Pinpoint the cell where the given text exists, returning its [x, y] midpoint coordinate. 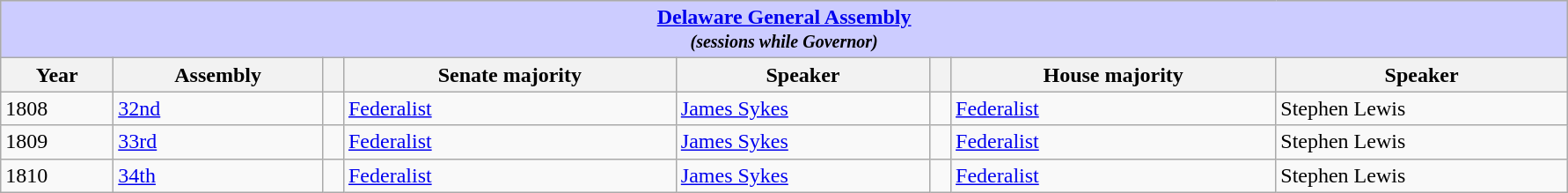
House majority [1114, 75]
Year [57, 75]
1809 [57, 142]
34th [218, 175]
1808 [57, 108]
Delaware General Assembly (sessions while Governor) [785, 30]
Assembly [218, 75]
32nd [218, 108]
1810 [57, 175]
Senate majority [509, 75]
33rd [218, 142]
